Return [X, Y] of the center of cell containing provided text 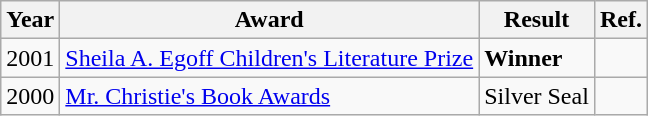
Year [30, 20]
Award [270, 20]
Ref. [620, 20]
Sheila A. Egoff Children's Literature Prize [270, 58]
2000 [30, 96]
Winner [537, 58]
2001 [30, 58]
Mr. Christie's Book Awards [270, 96]
Result [537, 20]
Silver Seal [537, 96]
